For the text-containing cell, return its midpoint in (X, Y) coordinate format. 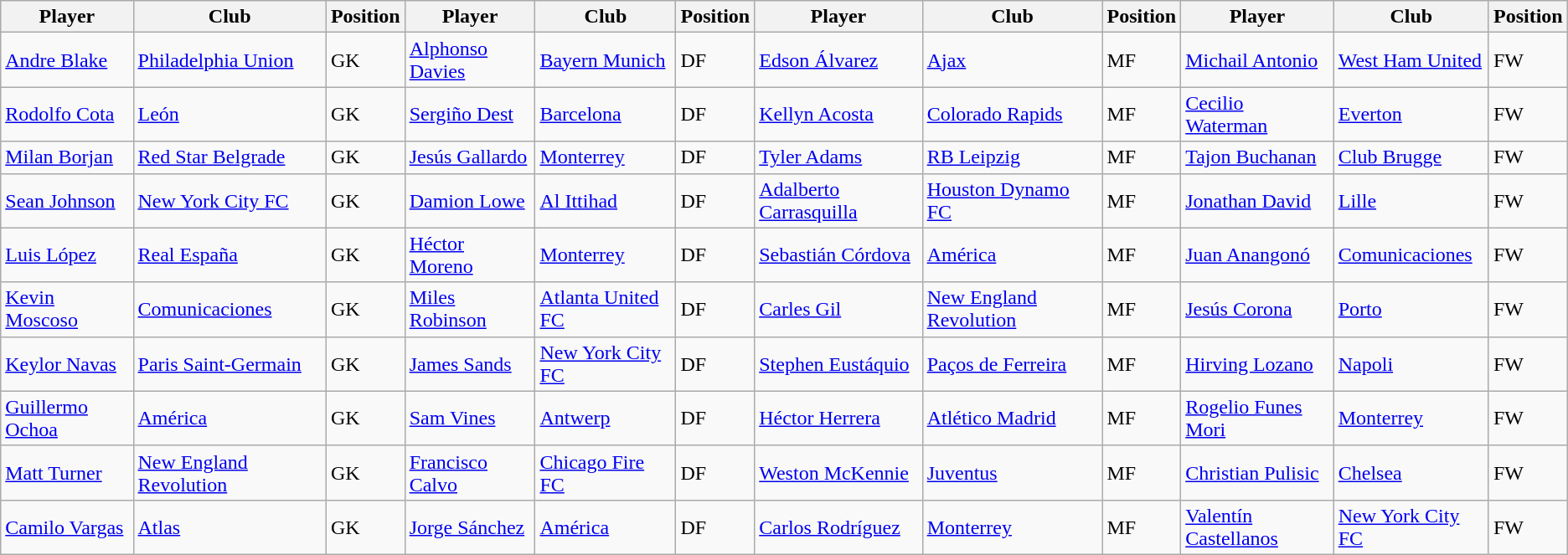
Sean Johnson (67, 201)
Andre Blake (67, 60)
Porto (1411, 310)
Lille (1411, 201)
RB Leipzig (1012, 157)
Valentín Castellanos (1258, 527)
Jesús Corona (1258, 310)
Stephen Eustáquio (838, 363)
Houston Dynamo FC (1012, 201)
Edson Álvarez (838, 60)
Rogelio Funes Mori (1258, 419)
Antwerp (606, 419)
Tyler Adams (838, 157)
Juventus (1012, 472)
Colorado Rapids (1012, 114)
Adalberto Carrasquilla (838, 201)
Hirving Lozano (1258, 363)
Chelsea (1411, 472)
Weston McKennie (838, 472)
Juan Anangonó (1258, 254)
Cecilio Waterman (1258, 114)
West Ham United (1411, 60)
Milan Borjan (67, 157)
Tajon Buchanan (1258, 157)
Kellyn Acosta (838, 114)
Héctor Herrera (838, 419)
Luis López (67, 254)
Red Star Belgrade (230, 157)
Napoli (1411, 363)
Rodolfo Cota (67, 114)
Jorge Sánchez (470, 527)
León (230, 114)
Michail Antonio (1258, 60)
Carles Gil (838, 310)
Sergiño Dest (470, 114)
Miles Robinson (470, 310)
Keylor Navas (67, 363)
Guillermo Ochoa (67, 419)
Everton (1411, 114)
Matt Turner (67, 472)
Camilo Vargas (67, 527)
Jonathan David (1258, 201)
Jesús Gallardo (470, 157)
Philadelphia Union (230, 60)
Sam Vines (470, 419)
Ajax (1012, 60)
Al Ittihad (606, 201)
Club Brugge (1411, 157)
Francisco Calvo (470, 472)
Atlanta United FC (606, 310)
Héctor Moreno (470, 254)
Sebastián Córdova (838, 254)
Paços de Ferreira (1012, 363)
James Sands (470, 363)
Paris Saint-Germain (230, 363)
Chicago Fire FC (606, 472)
Atlas (230, 527)
Christian Pulisic (1258, 472)
Damion Lowe (470, 201)
Bayern Munich (606, 60)
Barcelona (606, 114)
Real España (230, 254)
Atlético Madrid (1012, 419)
Kevin Moscoso (67, 310)
Carlos Rodríguez (838, 527)
Alphonso Davies (470, 60)
